Return the (X, Y) coordinate for the center point of the cell that contains the specified text.  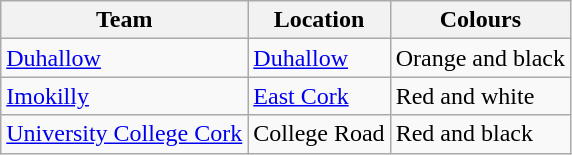
Imokilly (124, 96)
Orange and black (480, 58)
University College Cork (124, 134)
Red and black (480, 134)
Location (319, 20)
Red and white (480, 96)
Colours (480, 20)
Team (124, 20)
College Road (319, 134)
East Cork (319, 96)
